Provide the (X, Y) coordinate of the cell's center where the given text is located.  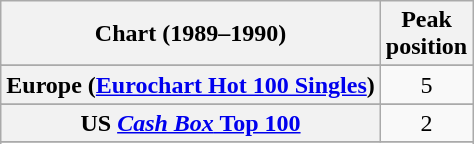
2 (426, 123)
Europe (Eurochart Hot 100 Singles) (191, 85)
5 (426, 85)
Chart (1989–1990) (191, 34)
US Cash Box Top 100 (191, 123)
Peakposition (426, 34)
